Pinpoint the cell where the given text exists, returning its (x, y) midpoint coordinate. 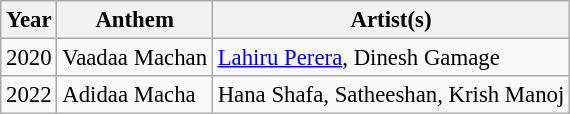
Adidaa Macha (134, 95)
Year (29, 20)
Vaadaa Machan (134, 58)
2022 (29, 95)
Artist(s) (390, 20)
Anthem (134, 20)
2020 (29, 58)
Hana Shafa, Satheeshan, Krish Manoj (390, 95)
Lahiru Perera, Dinesh Gamage (390, 58)
